Identify which cell holds the provided text, then report its [X, Y] central coordinate. 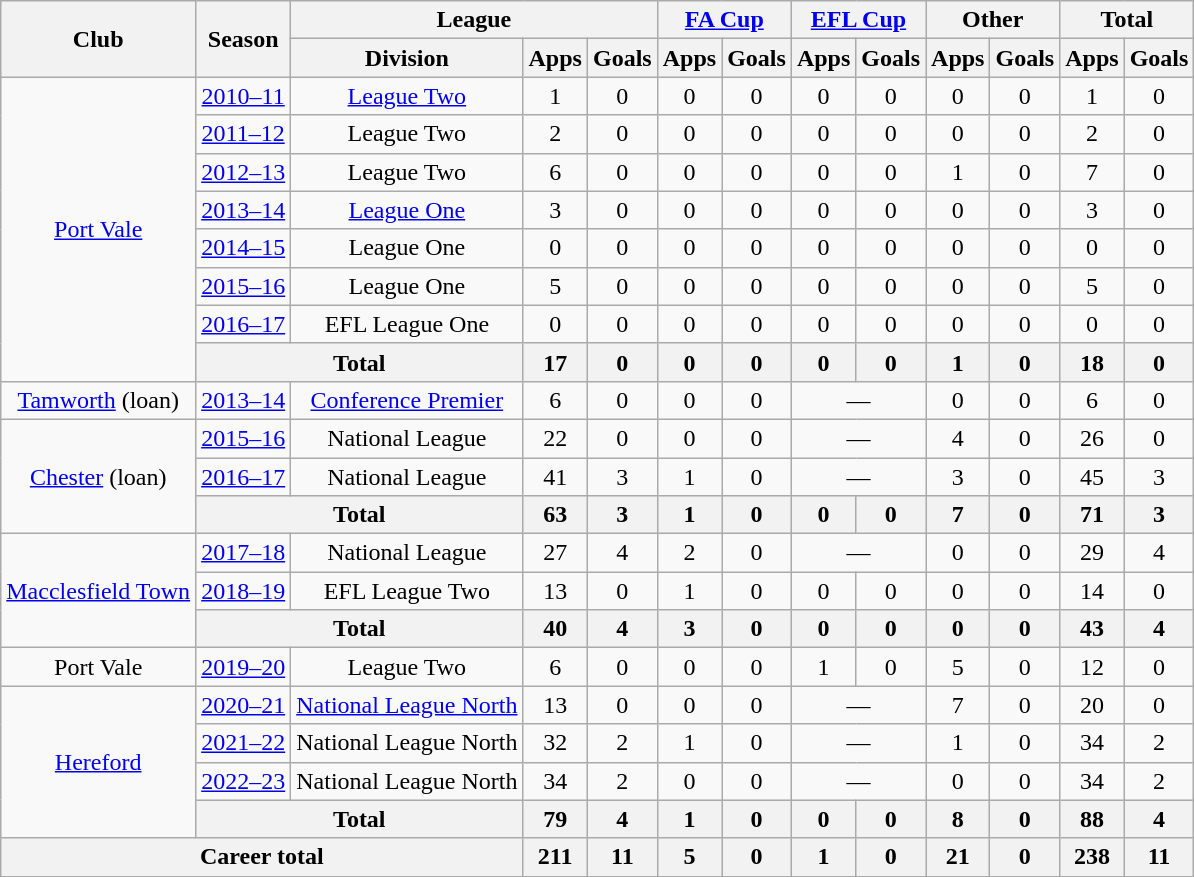
FA Cup [724, 20]
2018–19 [244, 591]
EFL League One [407, 324]
EFL Cup [858, 20]
12 [1092, 667]
Chester (loan) [98, 476]
88 [1092, 819]
32 [555, 743]
2021–22 [244, 743]
238 [1092, 857]
211 [555, 857]
2022–23 [244, 781]
Other [993, 20]
Hereford [98, 762]
2012–13 [244, 172]
Macclesfield Town [98, 591]
21 [958, 857]
8 [958, 819]
22 [555, 438]
43 [1092, 629]
79 [555, 819]
League [474, 20]
2010–11 [244, 96]
Division [407, 58]
40 [555, 629]
2011–12 [244, 134]
14 [1092, 591]
27 [555, 553]
20 [1092, 705]
Tamworth (loan) [98, 400]
26 [1092, 438]
Season [244, 39]
EFL League Two [407, 591]
41 [555, 477]
2017–18 [244, 553]
2020–21 [244, 705]
2019–20 [244, 667]
29 [1092, 553]
45 [1092, 477]
71 [1092, 515]
Conference Premier [407, 400]
Club [98, 39]
18 [1092, 362]
2014–15 [244, 248]
63 [555, 515]
Career total [262, 857]
17 [555, 362]
